Pinpoint the cell where the given text exists, returning its (X, Y) midpoint coordinate. 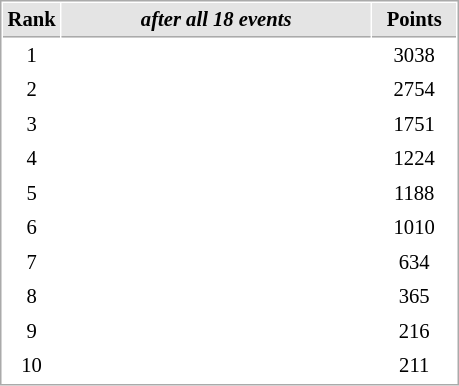
10 (32, 366)
8 (32, 296)
Points (414, 20)
1010 (414, 228)
216 (414, 332)
3 (32, 124)
after all 18 events (216, 20)
4 (32, 158)
211 (414, 366)
3038 (414, 56)
1188 (414, 194)
1 (32, 56)
5 (32, 194)
1224 (414, 158)
Rank (32, 20)
2754 (414, 90)
9 (32, 332)
634 (414, 262)
6 (32, 228)
365 (414, 296)
2 (32, 90)
7 (32, 262)
1751 (414, 124)
